Identify which cell holds the provided text, then report its (X, Y) central coordinate. 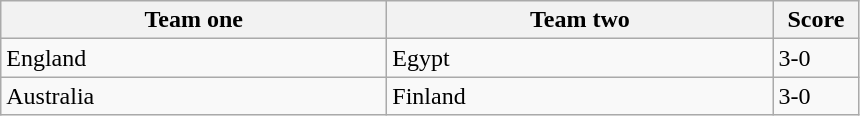
Australia (194, 96)
Score (816, 20)
Team one (194, 20)
Team two (580, 20)
England (194, 58)
Finland (580, 96)
Egypt (580, 58)
